Search for the cell housing the specified text and yield its (X, Y) center coordinate. 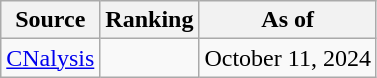
CNalysis (50, 58)
Source (50, 20)
As of (288, 20)
Ranking (150, 20)
October 11, 2024 (288, 58)
